Return the (X, Y) coordinate for the center point of the cell that contains the specified text.  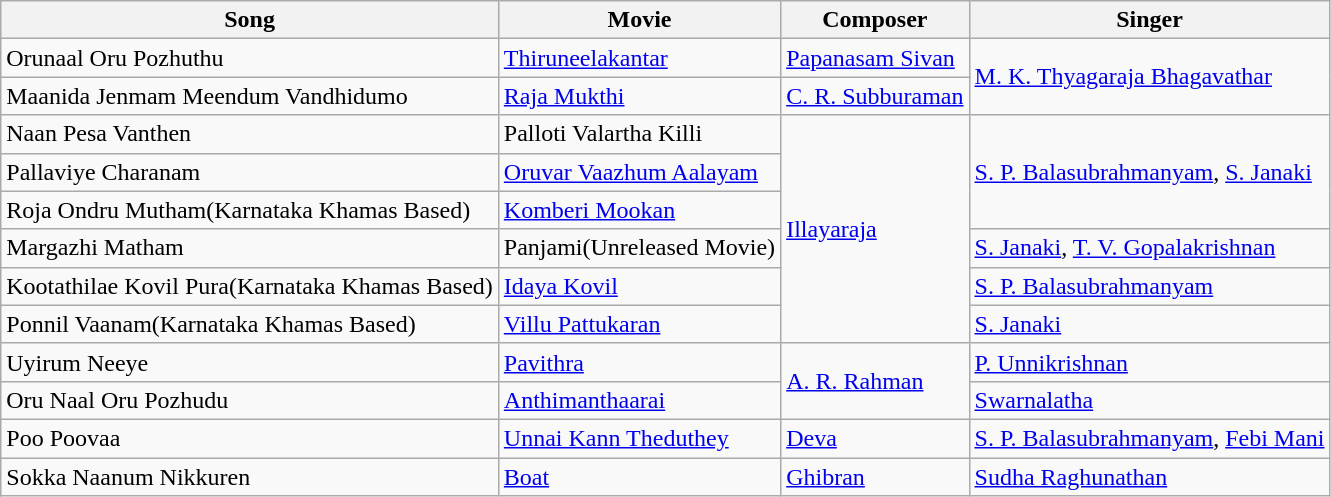
Song (250, 20)
Pavithra (639, 362)
M. K. Thyagaraja Bhagavathar (1150, 77)
Composer (875, 20)
Ghibran (875, 477)
Margazhi Matham (250, 248)
Illayaraja (875, 229)
Boat (639, 477)
A. R. Rahman (875, 381)
S. Janaki (1150, 324)
Papanasam Sivan (875, 58)
Deva (875, 438)
Naan Pesa Vanthen (250, 134)
Oru Naal Oru Pozhudu (250, 400)
S. P. Balasubrahmanyam (1150, 286)
Kootathilae Kovil Pura(Karnataka Khamas Based) (250, 286)
Maanida Jenmam Meendum Vandhidumo (250, 96)
S. P. Balasubrahmanyam, Febi Mani (1150, 438)
Panjami(Unreleased Movie) (639, 248)
C. R. Subburaman (875, 96)
Movie (639, 20)
Anthimanthaarai (639, 400)
Raja Mukthi (639, 96)
Swarnalatha (1150, 400)
S. P. Balasubrahmanyam, S. Janaki (1150, 172)
Ponnil Vaanam(Karnataka Khamas Based) (250, 324)
Roja Ondru Mutham(Karnataka Khamas Based) (250, 210)
Idaya Kovil (639, 286)
Komberi Mookan (639, 210)
Villu Pattukaran (639, 324)
Uyirum Neeye (250, 362)
Palloti Valartha Killi (639, 134)
S. Janaki, T. V. Gopalakrishnan (1150, 248)
Unnai Kann Theduthey (639, 438)
Singer (1150, 20)
Oruvar Vaazhum Aalayam (639, 172)
Orunaal Oru Pozhuthu (250, 58)
Sudha Raghunathan (1150, 477)
Thiruneelakantar (639, 58)
Sokka Naanum Nikkuren (250, 477)
P. Unnikrishnan (1150, 362)
Poo Poovaa (250, 438)
Pallaviye Charanam (250, 172)
